Return [X, Y] of the center of cell containing provided text 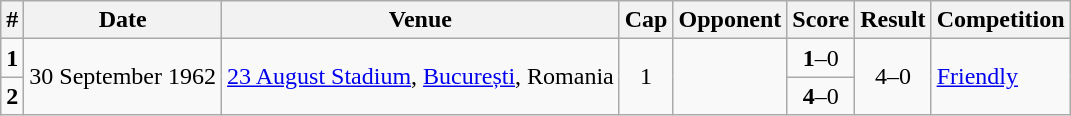
Result [893, 20]
Cap [646, 20]
30 September 1962 [123, 77]
Opponent [730, 20]
1–0 [821, 58]
# [12, 20]
23 August Stadium, București, Romania [421, 77]
2 [12, 96]
Competition [1000, 20]
Date [123, 20]
Friendly [1000, 77]
Score [821, 20]
Venue [421, 20]
